Return the (x, y) coordinate for the center point of the cell that contains the specified text.  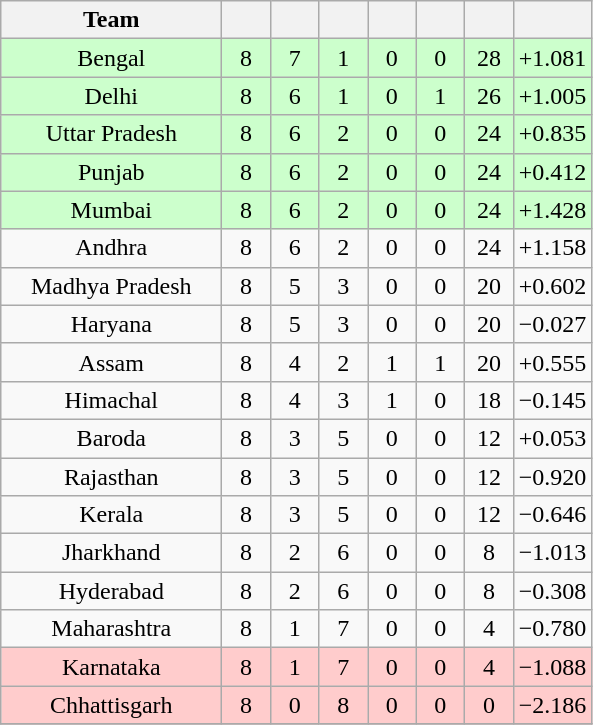
Uttar Pradesh (112, 134)
Rajasthan (112, 477)
Bengal (112, 58)
Delhi (112, 96)
−0.920 (552, 477)
−2.186 (552, 705)
+0.835 (552, 134)
Jharkhand (112, 553)
Mumbai (112, 210)
−0.308 (552, 591)
Andhra (112, 248)
Kerala (112, 515)
Karnataka (112, 667)
+1.428 (552, 210)
Haryana (112, 324)
Maharashtra (112, 629)
+1.005 (552, 96)
+1.081 (552, 58)
−0.145 (552, 400)
−1.088 (552, 667)
−0.646 (552, 515)
Himachal (112, 400)
Hyderabad (112, 591)
Assam (112, 362)
Madhya Pradesh (112, 286)
+0.602 (552, 286)
Team (112, 20)
−0.027 (552, 324)
Punjab (112, 172)
28 (490, 58)
−0.780 (552, 629)
−1.013 (552, 553)
18 (490, 400)
+1.158 (552, 248)
Chhattisgarh (112, 705)
+0.053 (552, 438)
+0.412 (552, 172)
26 (490, 96)
+0.555 (552, 362)
Baroda (112, 438)
